Determine the (x, y) coordinate at the center of the cell enclosing the given text.  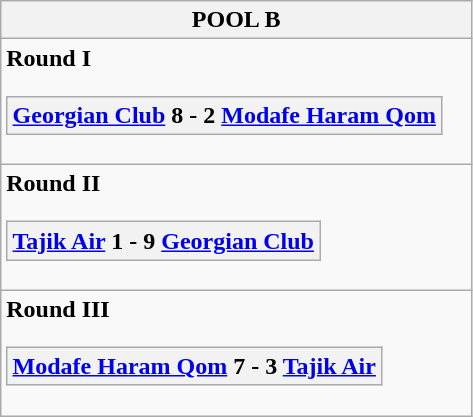
POOL B (236, 20)
Round III Modafe Haram Qom 7 - 3 Tajik Air (236, 353)
Georgian Club 8 - 2 Modafe Haram Qom (224, 115)
Tajik Air 1 - 9 Georgian Club (163, 241)
Round I Georgian Club 8 - 2 Modafe Haram Qom (236, 102)
Round II Tajik Air 1 - 9 Georgian Club (236, 227)
Modafe Haram Qom 7 - 3 Tajik Air (194, 366)
